Search for the cell housing the specified text and yield its [x, y] center coordinate. 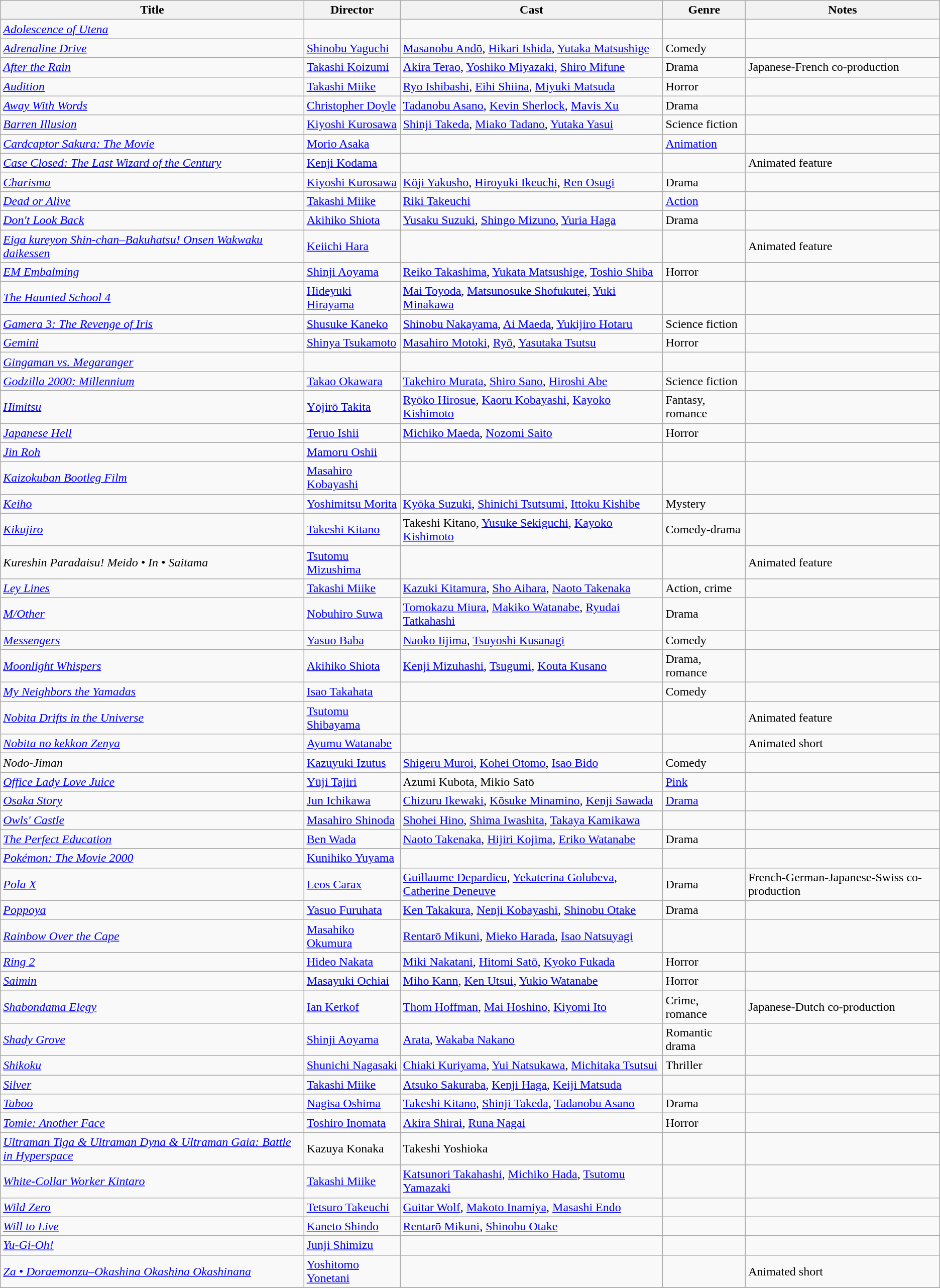
Fantasy, romance [704, 407]
Cast [531, 10]
Silver [152, 1085]
Will to Live [152, 1226]
Takeshi Kitano, Shinji Takeda, Tadanobu Asano [531, 1104]
Köji Yakusho, Hiroyuki Ikeuchi, Ren Osugi [531, 182]
Godzilla 2000: Millennium [152, 381]
The Haunted School 4 [152, 298]
Rainbow Over the Cape [152, 936]
Shinji Takeda, Miako Tadano, Yutaka Yasui [531, 125]
Yōjirō Takita [352, 407]
Moonlight Whispers [152, 666]
Nodo-Jiman [152, 763]
Hideo Nakata [352, 962]
Chiaki Kuriyama, Yui Natsukawa, Michitaka Tsutsui [531, 1066]
Guitar Wolf, Makoto Inamiya, Masashi Endo [531, 1207]
Gemini [152, 343]
Shigeru Muroi, Kohei Otomo, Isao Bido [531, 763]
Teruo Ishii [352, 433]
Japanese-Dutch co-production [843, 1006]
Takeshi Kitano [352, 529]
White-Collar Worker Kintaro [152, 1181]
Keiho [152, 504]
Don't Look Back [152, 220]
Kenji Mizuhashi, Tsugumi, Kouta Kusano [531, 666]
Pink [704, 782]
Yoshitomo Yonetani [352, 1271]
Nagisa Oshima [352, 1104]
Yasuo Furuhata [352, 910]
Miki Nakatani, Hitomi Satō, Kyoko Fukada [531, 962]
Jin Roh [152, 452]
Adolescence of Utena [152, 29]
Naoko Iijima, Tsuyoshi Kusanagi [531, 640]
Taboo [152, 1104]
Ian Kerkof [352, 1006]
Nobita Drifts in the Universe [152, 718]
Akira Terao, Yoshiko Miyazaki, Shiro Mifune [531, 67]
Yoshimitsu Morita [352, 504]
Mamoru Oshii [352, 452]
Away With Words [152, 105]
Takashi Koizumi [352, 67]
Tsutomu Shibayama [352, 718]
Takeshi Kitano, Yusuke Sekiguchi, Kayoko Kishimoto [531, 529]
Shabondama Elegy [152, 1006]
Reiko Takashima, Yukata Matsushige, Toshio Shiba [531, 272]
Ring 2 [152, 962]
Crime, romance [704, 1006]
Drama, romance [704, 666]
Adrenaline Drive [152, 48]
Yusaku Suzuki, Shingo Mizuno, Yuria Haga [531, 220]
Shinya Tsukamoto [352, 343]
Masanobu Andō, Hikari Ishida, Yutaka Matsushige [531, 48]
Poppoya [152, 910]
Action, crime [704, 588]
Yasuo Baba [352, 640]
Japanese-French co-production [843, 67]
Japanese Hell [152, 433]
Kikujiro [152, 529]
Title [152, 10]
After the Rain [152, 67]
Saimin [152, 981]
Yūji Tajiri [352, 782]
Cardcaptor Sakura: The Movie [152, 144]
Pokémon: The Movie 2000 [152, 858]
Office Lady Love Juice [152, 782]
Masahiro Kobayashi [352, 478]
Eiga kureyon Shin-chan–Bakuhatsu! Onsen Wakwaku daikessen [152, 246]
Miho Kann, Ken Utsui, Yukio Watanabe [531, 981]
Leos Carax [352, 884]
Tsutomu Mizushima [352, 562]
Isao Takahata [352, 692]
Osaka Story [152, 801]
Shunichi Nagasaki [352, 1066]
Ayumu Watanabe [352, 744]
My Neighbors the Yamadas [152, 692]
Masahiko Okumura [352, 936]
Messengers [152, 640]
Rentarō Mikuni, Shinobu Otake [531, 1226]
Shikoku [152, 1066]
Tetsuro Takeuchi [352, 1207]
Kazuyuki Izutus [352, 763]
Rentarō Mikuni, Mieko Harada, Isao Natsuyagi [531, 936]
Chizuru Ikewaki, Kōsuke Minamino, Kenji Sawada [531, 801]
Kazuki Kitamura, Sho Aihara, Naoto Takenaka [531, 588]
Riki Takeuchi [531, 201]
Takao Okawara [352, 381]
Tomie: Another Face [152, 1123]
Action [704, 201]
Naoto Takenaka, Hijiri Kojima, Eriko Watanabe [531, 839]
Kunihiko Yuyama [352, 858]
Akira Shirai, Runa Nagai [531, 1123]
Shinobu Nakayama, Ai Maeda, Yukijiro Hotaru [531, 324]
Arata, Wakaba Nakano [531, 1039]
Jun Ichikawa [352, 801]
Pola X [152, 884]
Tadanobu Asano, Kevin Sherlock, Mavis Xu [531, 105]
M/Other [152, 614]
Audition [152, 86]
Kaneto Shindo [352, 1226]
Shusuke Kaneko [352, 324]
Owls' Castle [152, 820]
Hideyuki Hirayama [352, 298]
Thriller [704, 1066]
Comedy-drama [704, 529]
Gingaman vs. Megaranger [152, 362]
Takeshi Yoshioka [531, 1149]
Masahiro Shinoda [352, 820]
Genre [704, 10]
Thom Hoffman, Mai Hoshino, Kiyomi Ito [531, 1006]
Shinobu Yaguchi [352, 48]
Za • Doraemonzu–Okashina Okashina Okashinana [152, 1271]
Dead or Alive [152, 201]
Mystery [704, 504]
Takehiro Murata, Shiro Sano, Hiroshi Abe [531, 381]
Notes [843, 10]
Atsuko Sakuraba, Kenji Haga, Keiji Matsuda [531, 1085]
Azumi Kubota, Mikio Satō [531, 782]
Christopher Doyle [352, 105]
Ley Lines [152, 588]
Tomokazu Miura, Makiko Watanabe, Ryudai Tatkahashi [531, 614]
Animation [704, 144]
The Perfect Education [152, 839]
Ultraman Tiga & Ultraman Dyna & Ultraman Gaia: Battle in Hyperspace [152, 1149]
Case Closed: The Last Wizard of the Century [152, 163]
Shady Grove [152, 1039]
Romantic drama [704, 1039]
French-German-Japanese-Swiss co-production [843, 884]
Mai Toyoda, Matsunosuke Shofukutei, Yuki Minakawa [531, 298]
Shohei Hino, Shima Iwashita, Takaya Kamikawa [531, 820]
EM Embalming [152, 272]
Ben Wada [352, 839]
Kaizokuban Bootleg Film [152, 478]
Michiko Maeda, Nozomi Saito [531, 433]
Ryōko Hirosue, Kaoru Kobayashi, Kayoko Kishimoto [531, 407]
Barren Illusion [152, 125]
Ryo Ishibashi, Eihi Shiina, Miyuki Matsuda [531, 86]
Director [352, 10]
Keiichi Hara [352, 246]
Toshiro Inomata [352, 1123]
Kazuya Konaka [352, 1149]
Katsunori Takahashi, Michiko Hada, Tsutomu Yamazaki [531, 1181]
Ken Takakura, Nenji Kobayashi, Shinobu Otake [531, 910]
Kyōka Suzuki, Shinichi Tsutsumi, Ittoku Kishibe [531, 504]
Morio Asaka [352, 144]
Kenji Kodama [352, 163]
Gamera 3: The Revenge of Iris [152, 324]
Guillaume Depardieu, Yekaterina Golubeva, Catherine Deneuve [531, 884]
Masahiro Motoki, Ryō, Yasutaka Tsutsu [531, 343]
Nobuhiro Suwa [352, 614]
Charisma [152, 182]
Kureshin Paradaisu! Meido • In • Saitama [152, 562]
Yu-Gi-Oh! [152, 1245]
Nobita no kekkon Zenya [152, 744]
Himitsu [152, 407]
Wild Zero [152, 1207]
Masayuki Ochiai [352, 981]
Junji Shimizu [352, 1245]
